Identify which cell holds the provided text, then report its [x, y] central coordinate. 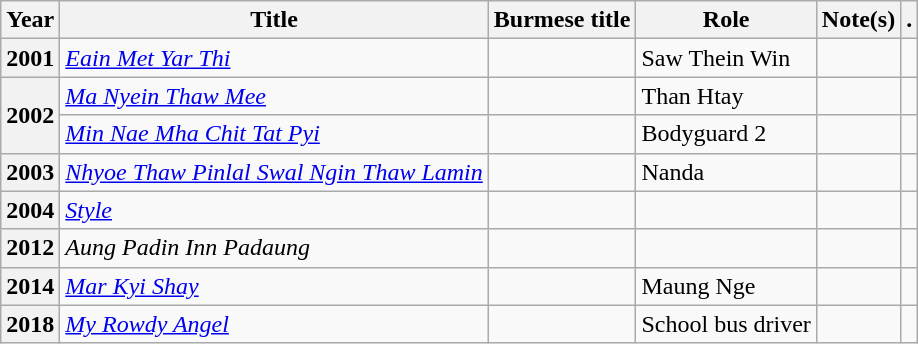
Nhyoe Thaw Pinlal Swal Ngin Thaw Lamin [274, 172]
Eain Met Yar Thi [274, 58]
Nanda [726, 172]
Bodyguard 2 [726, 134]
Maung Nge [726, 286]
School bus driver [726, 324]
2001 [30, 58]
2012 [30, 248]
Saw Thein Win [726, 58]
2018 [30, 324]
Title [274, 20]
2002 [30, 115]
My Rowdy Angel [274, 324]
Year [30, 20]
Burmese title [562, 20]
Than Htay [726, 96]
Mar Kyi Shay [274, 286]
. [910, 20]
Role [726, 20]
Note(s) [858, 20]
2003 [30, 172]
Style [274, 210]
2014 [30, 286]
Ma Nyein Thaw Mee [274, 96]
2004 [30, 210]
Aung Padin Inn Padaung [274, 248]
Min Nae Mha Chit Tat Pyi [274, 134]
